Return [X, Y] of the center of cell containing provided text 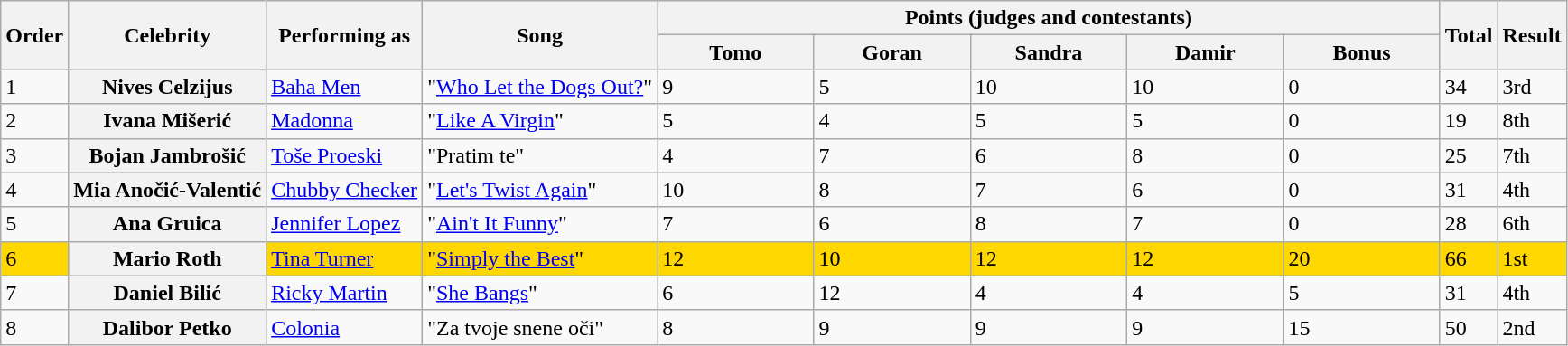
"Pratim te" [540, 155]
Madonna [345, 121]
3 [34, 155]
Dalibor Petko [168, 327]
Sandra [1048, 52]
Ana Gruica [168, 224]
25 [1469, 155]
1 [34, 87]
Goran [892, 52]
"Let's Twist Again" [540, 190]
Nives Celzijus [168, 87]
Tina Turner [345, 258]
Mia Anočić-Valentić [168, 190]
"Who Let the Dogs Out?" [540, 87]
Bojan Jambrošić [168, 155]
Points (judges and contestants) [1050, 18]
28 [1469, 224]
Ricky Martin [345, 293]
"She Bangs" [540, 293]
1st [1532, 258]
"Ain't It Funny" [540, 224]
8th [1532, 121]
Bonus [1362, 52]
2nd [1532, 327]
"Like A Virgin" [540, 121]
Total [1469, 35]
Mario Roth [168, 258]
Baha Men [345, 87]
15 [1362, 327]
Song [540, 35]
Damir [1205, 52]
Chubby Checker [345, 190]
Order [34, 35]
Result [1532, 35]
Colonia [345, 327]
19 [1469, 121]
3rd [1532, 87]
"Simply the Best" [540, 258]
Tomo [735, 52]
2 [34, 121]
7th [1532, 155]
50 [1469, 327]
34 [1469, 87]
Performing as [345, 35]
"Za tvoje snene oči" [540, 327]
20 [1362, 258]
Ivana Mišerić [168, 121]
Toše Proeski [345, 155]
Celebrity [168, 35]
Daniel Bilić [168, 293]
6th [1532, 224]
Jennifer Lopez [345, 224]
66 [1469, 258]
